Extract the (x, y) coordinate from the center of the cell holding the provided text.  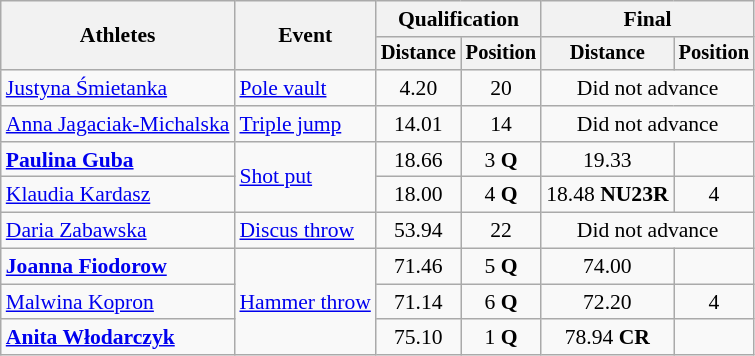
22 (501, 231)
5 Q (501, 267)
4.20 (418, 88)
Joanna Fiodorow (118, 267)
19.33 (607, 160)
14 (501, 124)
18.48 NU23R (607, 195)
18.00 (418, 195)
Anita Włodarczyk (118, 338)
72.20 (607, 302)
Justyna Śmietanka (118, 88)
14.01 (418, 124)
Anna Jagaciak-Michalska (118, 124)
Malwina Kopron (118, 302)
Hammer throw (304, 302)
75.10 (418, 338)
78.94 CR (607, 338)
Event (304, 36)
Athletes (118, 36)
20 (501, 88)
18.66 (418, 160)
74.00 (607, 267)
Discus throw (304, 231)
Triple jump (304, 124)
6 Q (501, 302)
1 Q (501, 338)
Paulina Guba (118, 160)
Shot put (304, 178)
Daria Zabawska (118, 231)
Qualification (458, 19)
Final (648, 19)
4 Q (501, 195)
Pole vault (304, 88)
3 Q (501, 160)
71.46 (418, 267)
71.14 (418, 302)
53.94 (418, 231)
Klaudia Kardasz (118, 195)
